Find where the given text appears and provide that cell's center as [X, Y] coordinate. 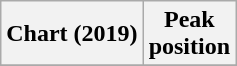
Chart (2019) [72, 34]
Peakposition [189, 34]
